Capture the cell that displays the provided text and extract its (X, Y) central coordinate. 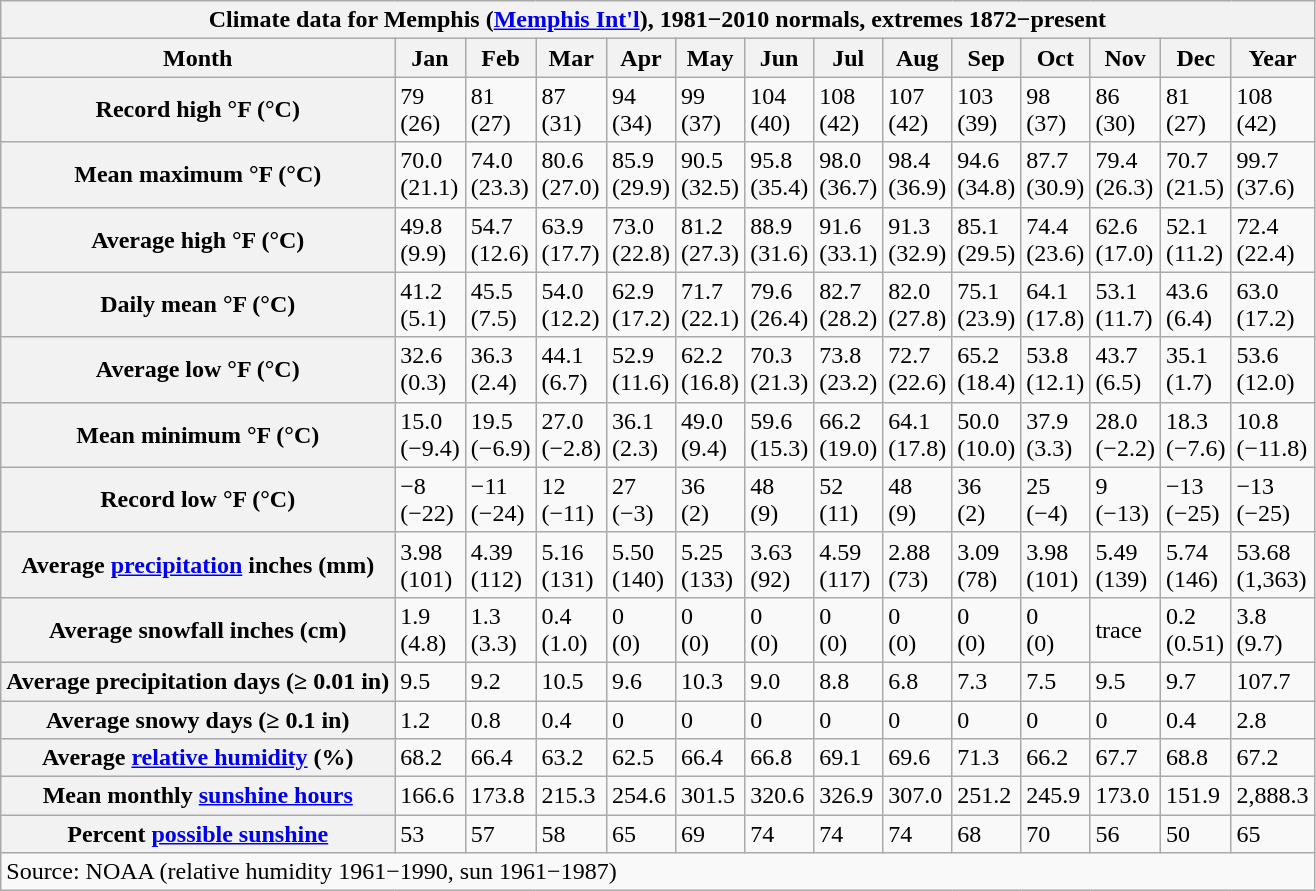
82.0(27.8) (918, 304)
May (710, 58)
Jan (430, 58)
68.8 (1196, 758)
Feb (500, 58)
73.8(23.2) (848, 370)
36.3(2.4) (500, 370)
44.1(6.7) (572, 370)
Mean maximum °F (°C) (198, 174)
2.8 (1272, 719)
57 (500, 834)
9.7 (1196, 681)
Average high °F (°C) (198, 240)
Mar (572, 58)
66.2(19.0) (848, 434)
99.7(37.6) (1272, 174)
75.1(23.9) (986, 304)
87.7(30.9) (1056, 174)
1.2 (430, 719)
88.9(31.6) (780, 240)
trace (1126, 630)
70.0(21.1) (430, 174)
5.25(133) (710, 564)
251.2 (986, 796)
52.1(11.2) (1196, 240)
65.2(18.4) (986, 370)
301.5 (710, 796)
Apr (642, 58)
72.4(22.4) (1272, 240)
52(11) (848, 500)
79.6(26.4) (780, 304)
66.2 (1056, 758)
Oct (1056, 58)
3.63(92) (780, 564)
50 (1196, 834)
85.1(29.5) (986, 240)
79(26) (430, 110)
2,888.3 (1272, 796)
90.5(32.5) (710, 174)
4.39(112) (500, 564)
99(37) (710, 110)
Average snowy days (≥ 0.1 in) (198, 719)
37.9(3.3) (1056, 434)
5.16(131) (572, 564)
2.88(73) (918, 564)
320.6 (780, 796)
Average precipitation days (≥ 0.01 in) (198, 681)
Average precipitation inches (mm) (198, 564)
9.0 (780, 681)
45.5(7.5) (500, 304)
32.6(0.3) (430, 370)
95.8(35.4) (780, 174)
Aug (918, 58)
166.6 (430, 796)
3.8(9.7) (1272, 630)
19.5(−6.9) (500, 434)
70.3(21.3) (780, 370)
62.9(17.2) (642, 304)
0.8 (500, 719)
Month (198, 58)
71.7(22.1) (710, 304)
70.7(21.5) (1196, 174)
91.6(33.1) (848, 240)
10.8(−11.8) (1272, 434)
Average relative humidity (%) (198, 758)
0.4(1.0) (572, 630)
98.4(36.9) (918, 174)
74.4(23.6) (1056, 240)
7.3 (986, 681)
−8(−22) (430, 500)
54.7(12.6) (500, 240)
Climate data for Memphis (Memphis Int'l), 1981−2010 normals, extremes 1872−present (658, 20)
8.8 (848, 681)
25(−4) (1056, 500)
18.3(−7.6) (1196, 434)
43.7(6.5) (1126, 370)
7.5 (1056, 681)
67.7 (1126, 758)
27.0(−2.8) (572, 434)
173.8 (500, 796)
62.6(17.0) (1126, 240)
66.8 (780, 758)
Sep (986, 58)
50.0(10.0) (986, 434)
12(−11) (572, 500)
62.5 (642, 758)
49.8(9.9) (430, 240)
Dec (1196, 58)
Daily mean °F (°C) (198, 304)
94.6(34.8) (986, 174)
27(−3) (642, 500)
Mean minimum °F (°C) (198, 434)
73.0(22.8) (642, 240)
254.6 (642, 796)
173.0 (1126, 796)
71.3 (986, 758)
69.6 (918, 758)
9.2 (500, 681)
69.1 (848, 758)
Record high °F (°C) (198, 110)
0.2(0.51) (1196, 630)
87(31) (572, 110)
107.7 (1272, 681)
56 (1126, 834)
−11(−24) (500, 500)
94(34) (642, 110)
1.3(3.3) (500, 630)
86(30) (1126, 110)
67.2 (1272, 758)
Record low °F (°C) (198, 500)
41.2(5.1) (430, 304)
326.9 (848, 796)
91.3(32.9) (918, 240)
104(40) (780, 110)
98.0(36.7) (848, 174)
82.7(28.2) (848, 304)
Average snowfall inches (cm) (198, 630)
4.59(117) (848, 564)
3.09(78) (986, 564)
62.2(16.8) (710, 370)
Year (1272, 58)
9.6 (642, 681)
74.0(23.3) (500, 174)
Jul (848, 58)
10.5 (572, 681)
307.0 (918, 796)
49.0(9.4) (710, 434)
85.9(29.9) (642, 174)
68.2 (430, 758)
52.9(11.6) (642, 370)
1.9(4.8) (430, 630)
53.68(1,363) (1272, 564)
15.0(−9.4) (430, 434)
Source: NOAA (relative humidity 1961−1990, sun 1961−1987) (658, 872)
43.6(6.4) (1196, 304)
54.0(12.2) (572, 304)
70 (1056, 834)
53.8(12.1) (1056, 370)
Mean monthly sunshine hours (198, 796)
63.2 (572, 758)
59.6(15.3) (780, 434)
107(42) (918, 110)
53.1(11.7) (1126, 304)
5.74(146) (1196, 564)
28.0(−2.2) (1126, 434)
58 (572, 834)
Average low °F (°C) (198, 370)
Jun (780, 58)
98(37) (1056, 110)
215.3 (572, 796)
9(−13) (1126, 500)
81.2(27.3) (710, 240)
Percent possible sunshine (198, 834)
151.9 (1196, 796)
245.9 (1056, 796)
53.6(12.0) (1272, 370)
10.3 (710, 681)
5.50(140) (642, 564)
Nov (1126, 58)
80.6(27.0) (572, 174)
5.49(139) (1126, 564)
53 (430, 834)
79.4(26.3) (1126, 174)
6.8 (918, 681)
72.7(22.6) (918, 370)
35.1(1.7) (1196, 370)
36.1(2.3) (642, 434)
63.0(17.2) (1272, 304)
63.9(17.7) (572, 240)
68 (986, 834)
103(39) (986, 110)
69 (710, 834)
